Determine the (X, Y) coordinate at the center of the cell enclosing the given text.  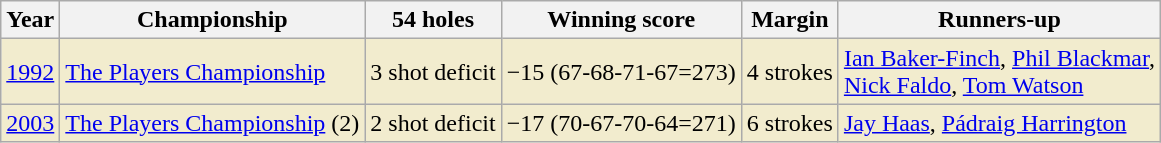
2 shot deficit (433, 123)
Year (30, 20)
The Players Championship (2) (212, 123)
6 strokes (790, 123)
4 strokes (790, 72)
3 shot deficit (433, 72)
1992 (30, 72)
−17 (70-67-70-64=271) (621, 123)
Margin (790, 20)
−15 (67-68-71-67=273) (621, 72)
2003 (30, 123)
Jay Haas, Pádraig Harrington (999, 123)
Ian Baker-Finch, Phil Blackmar, Nick Faldo, Tom Watson (999, 72)
The Players Championship (212, 72)
54 holes (433, 20)
Runners-up (999, 20)
Winning score (621, 20)
Championship (212, 20)
